For the text-containing cell, return its midpoint in (x, y) coordinate format. 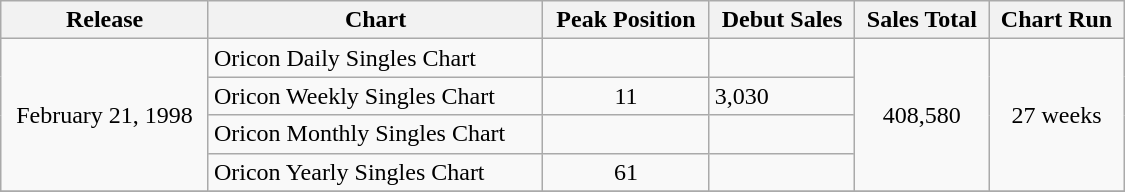
11 (626, 96)
Peak Position (626, 20)
61 (626, 172)
408,580 (922, 115)
Release (105, 20)
February 21, 1998 (105, 115)
Oricon Monthly Singles Chart (375, 134)
3,030 (782, 96)
Oricon Weekly Singles Chart (375, 96)
Oricon Yearly Singles Chart (375, 172)
Oricon Daily Singles Chart (375, 58)
Chart (375, 20)
Sales Total (922, 20)
Debut Sales (782, 20)
27 weeks (1056, 115)
Chart Run (1056, 20)
